Return the (X, Y) coordinate for the center point of the cell that contains the specified text.  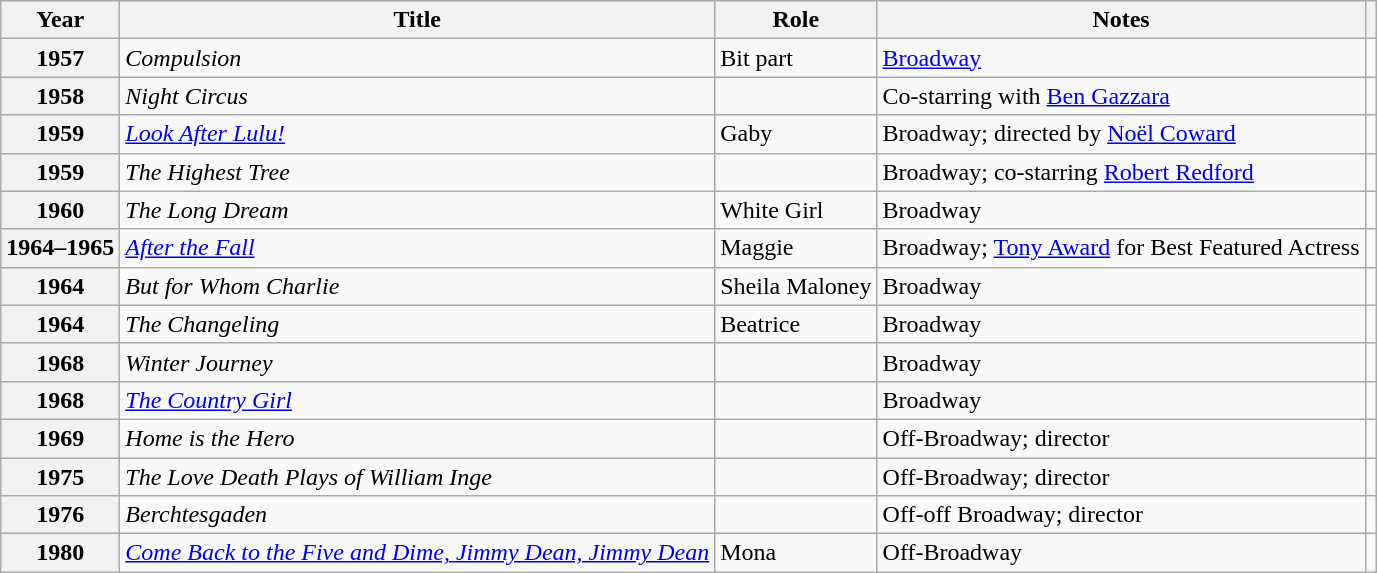
White Girl (796, 210)
Sheila Maloney (796, 286)
But for Whom Charlie (418, 286)
Berchtesgaden (418, 515)
Compulsion (418, 58)
The Love Death Plays of William Inge (418, 477)
Notes (1121, 20)
The Long Dream (418, 210)
1969 (60, 438)
1958 (60, 96)
Winter Journey (418, 362)
Broadway; Tony Award for Best Featured Actress (1121, 248)
Role (796, 20)
Off-off Broadway; director (1121, 515)
1964–1965 (60, 248)
1957 (60, 58)
Beatrice (796, 324)
Broadway; co-starring Robert Redford (1121, 172)
1960 (60, 210)
Maggie (796, 248)
Mona (796, 553)
The Country Girl (418, 400)
Year (60, 20)
Title (418, 20)
Home is the Hero (418, 438)
Gaby (796, 134)
Come Back to the Five and Dime, Jimmy Dean, Jimmy Dean (418, 553)
1980 (60, 553)
Night Circus (418, 96)
1975 (60, 477)
Look After Lulu! (418, 134)
1976 (60, 515)
Broadway; directed by Noël Coward (1121, 134)
After the Fall (418, 248)
The Highest Tree (418, 172)
Bit part (796, 58)
The Changeling (418, 324)
Off-Broadway (1121, 553)
Co-starring with Ben Gazzara (1121, 96)
